Locate the cell with the specified text and output its [x, y] center coordinate. 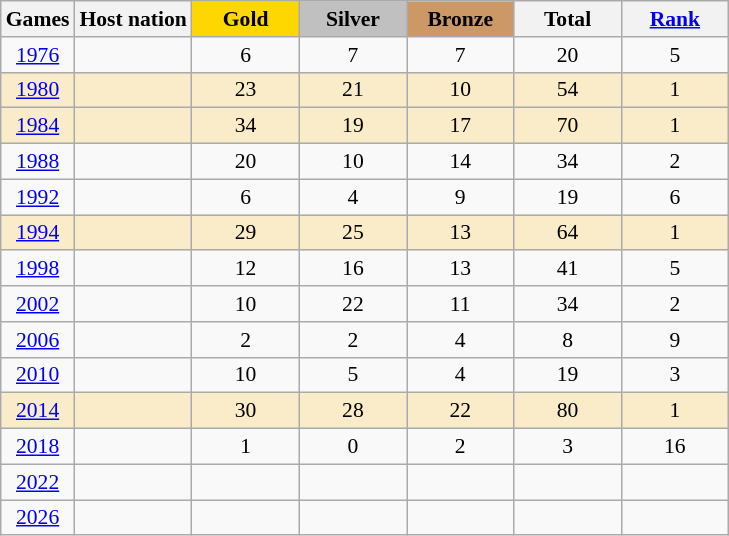
2026 [38, 518]
Total [568, 19]
12 [246, 269]
1994 [38, 233]
17 [460, 126]
11 [460, 304]
2002 [38, 304]
14 [460, 162]
21 [352, 90]
1992 [38, 197]
1988 [38, 162]
8 [568, 340]
28 [352, 411]
1980 [38, 90]
2010 [38, 375]
54 [568, 90]
23 [246, 90]
Host nation [132, 19]
2018 [38, 447]
Bronze [460, 19]
1984 [38, 126]
30 [246, 411]
1976 [38, 55]
Gold [246, 19]
29 [246, 233]
2014 [38, 411]
Silver [352, 19]
0 [352, 447]
1998 [38, 269]
80 [568, 411]
Games [38, 19]
64 [568, 233]
25 [352, 233]
41 [568, 269]
2022 [38, 482]
70 [568, 126]
Rank [674, 19]
2006 [38, 340]
